Output the [X, Y] coordinate of the center of the cell containing the given text.  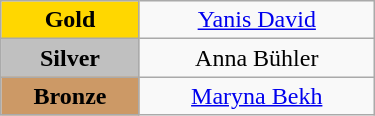
Yanis David [256, 20]
Gold [70, 20]
Bronze [70, 96]
Silver [70, 58]
Anna Bühler [256, 58]
Maryna Bekh [256, 96]
